For the text-containing cell, return its midpoint in [X, Y] coordinate format. 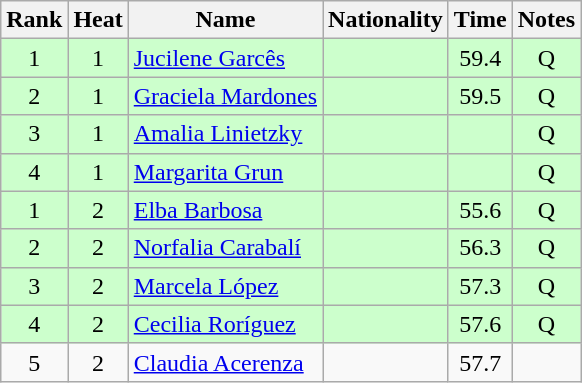
Marcela López [225, 286]
Rank [34, 20]
57.6 [480, 324]
Elba Barbosa [225, 210]
57.3 [480, 286]
Norfalia Carabalí [225, 248]
Claudia Acerenza [225, 362]
59.4 [480, 58]
56.3 [480, 248]
Amalia Linietzky [225, 134]
Graciela Mardones [225, 96]
Nationality [386, 20]
Notes [546, 20]
Jucilene Garcês [225, 58]
Name [225, 20]
Heat [98, 20]
59.5 [480, 96]
55.6 [480, 210]
Cecilia Roríguez [225, 324]
57.7 [480, 362]
Margarita Grun [225, 172]
Time [480, 20]
5 [34, 362]
